Locate the cell with the specified text and output its [x, y] center coordinate. 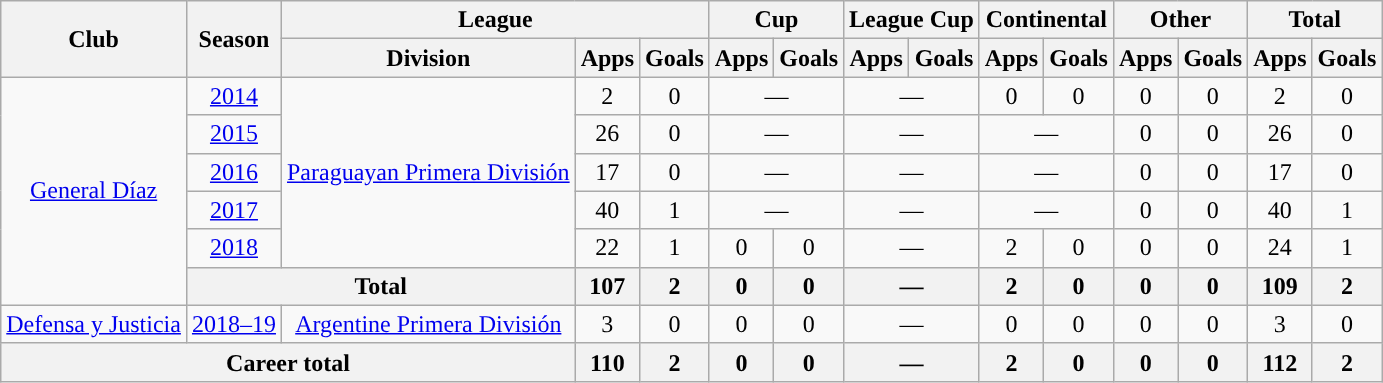
Other [1180, 20]
League Cup [912, 20]
2018–19 [234, 324]
110 [607, 362]
109 [1280, 286]
Club [94, 39]
2016 [234, 172]
Division [428, 58]
2015 [234, 134]
General Díaz [94, 191]
Cup [776, 20]
Paraguayan Primera División [428, 172]
24 [1280, 248]
League [495, 20]
107 [607, 286]
2014 [234, 96]
2017 [234, 210]
112 [1280, 362]
Defensa y Justicia [94, 324]
Continental [1046, 20]
22 [607, 248]
Season [234, 39]
2018 [234, 248]
Argentine Primera División [428, 324]
Career total [288, 362]
